Scan for the cell matching the given text and deliver its [X, Y] coordinate at center. 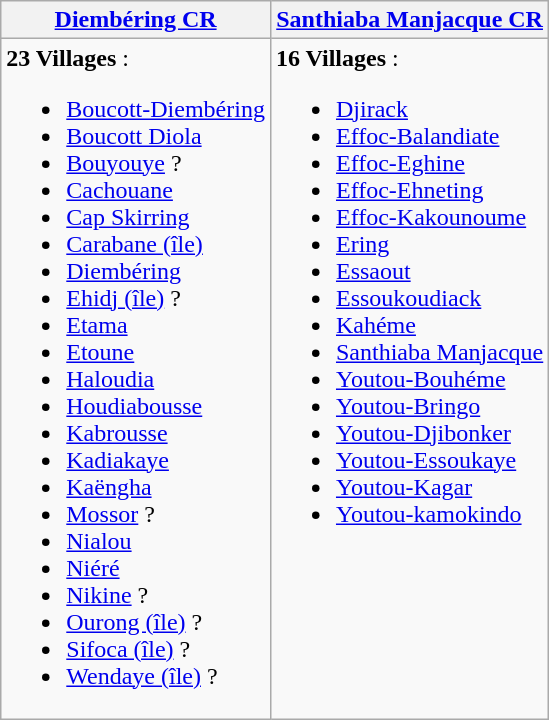
Santhiaba Manjacque CR [409, 20]
Diembéring CR [136, 20]
